Scan for the cell matching the given text and deliver its [X, Y] coordinate at center. 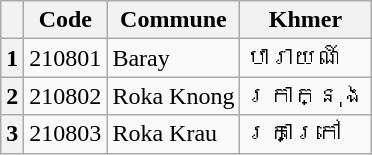
Khmer [306, 20]
Roka Krau [174, 134]
រកាក្នុង [306, 96]
3 [12, 134]
Baray [174, 58]
210803 [66, 134]
Commune [174, 20]
Code [66, 20]
210802 [66, 96]
បារាយណ៍ [306, 58]
Roka Knong [174, 96]
1 [12, 58]
រកាក្រៅ [306, 134]
2 [12, 96]
210801 [66, 58]
